Determine the [X, Y] coordinate at the center of the cell enclosing the given text.  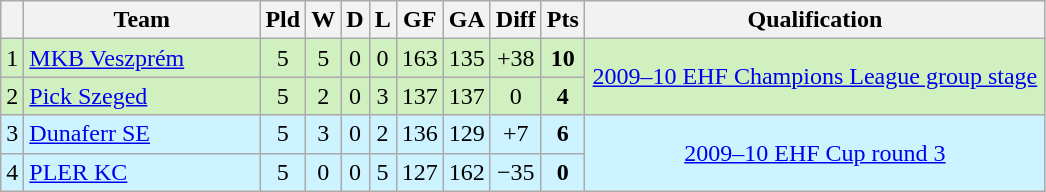
GF [420, 20]
Diff [516, 20]
Pts [562, 20]
MKB Veszprém [142, 58]
127 [420, 172]
Team [142, 20]
+7 [516, 134]
+38 [516, 58]
2009–10 EHF Champions League group stage [814, 77]
PLER KC [142, 172]
−35 [516, 172]
Pick Szeged [142, 96]
1 [12, 58]
W [324, 20]
162 [466, 172]
Dunaferr SE [142, 134]
135 [466, 58]
10 [562, 58]
163 [420, 58]
2009–10 EHF Cup round 3 [814, 153]
D [355, 20]
6 [562, 134]
Qualification [814, 20]
L [382, 20]
GA [466, 20]
Pld [283, 20]
129 [466, 134]
136 [420, 134]
